Scan for the cell matching the given text and deliver its [X, Y] coordinate at center. 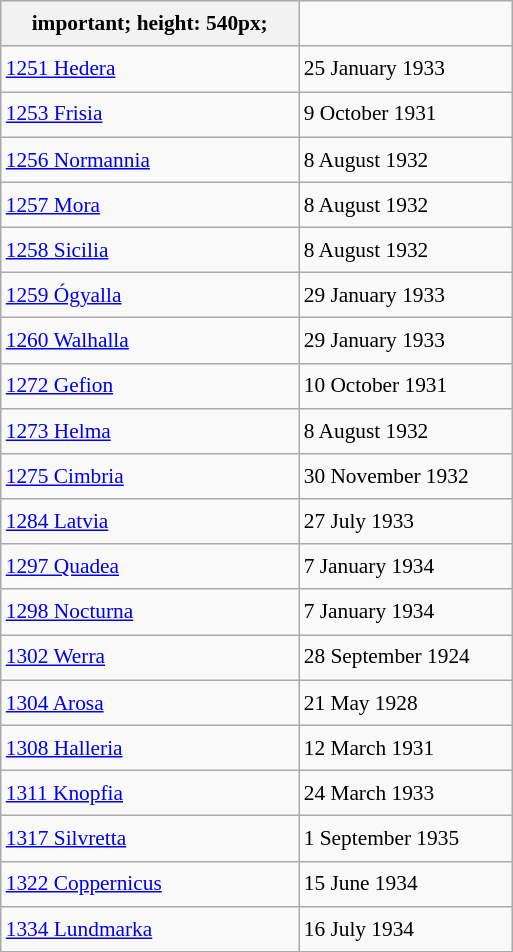
24 March 1933 [406, 792]
1256 Normannia [150, 160]
1259 Ógyalla [150, 296]
1272 Gefion [150, 386]
1 September 1935 [406, 838]
16 July 1934 [406, 928]
1284 Latvia [150, 522]
1258 Sicilia [150, 250]
1317 Silvretta [150, 838]
10 October 1931 [406, 386]
25 January 1933 [406, 68]
1334 Lundmarka [150, 928]
15 June 1934 [406, 884]
27 July 1933 [406, 522]
28 September 1924 [406, 658]
1322 Coppernicus [150, 884]
1302 Werra [150, 658]
12 March 1931 [406, 748]
1253 Frisia [150, 114]
1257 Mora [150, 204]
1311 Knopfia [150, 792]
21 May 1928 [406, 702]
30 November 1932 [406, 476]
important; height: 540px; [150, 24]
9 October 1931 [406, 114]
1275 Cimbria [150, 476]
1260 Walhalla [150, 340]
1251 Hedera [150, 68]
1273 Helma [150, 430]
1297 Quadea [150, 566]
1304 Arosa [150, 702]
1308 Halleria [150, 748]
1298 Nocturna [150, 612]
